Provide the (x, y) coordinate of the cell's center where the given text is located.  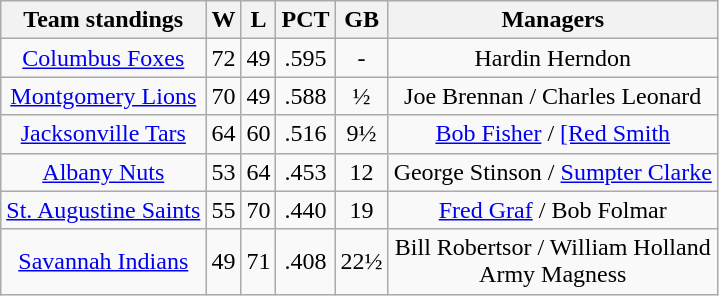
Albany Nuts (104, 172)
½ (362, 96)
72 (224, 58)
L (258, 20)
71 (258, 262)
Managers (552, 20)
Bob Fisher / [Red Smith (552, 134)
George Stinson / Sumpter Clarke (552, 172)
.588 (306, 96)
.516 (306, 134)
Savannah Indians (104, 262)
PCT (306, 20)
22½ (362, 262)
Jacksonville Tars (104, 134)
Fred Graf / Bob Folmar (552, 210)
Hardin Herndon (552, 58)
60 (258, 134)
.595 (306, 58)
Columbus Foxes (104, 58)
12 (362, 172)
19 (362, 210)
Montgomery Lions (104, 96)
Team standings (104, 20)
.453 (306, 172)
- (362, 58)
W (224, 20)
St. Augustine Saints (104, 210)
Joe Brennan / Charles Leonard (552, 96)
9½ (362, 134)
.440 (306, 210)
Bill Robertsor / William Holland Army Magness (552, 262)
53 (224, 172)
.408 (306, 262)
55 (224, 210)
GB (362, 20)
